For the text-containing cell, return its midpoint in [x, y] coordinate format. 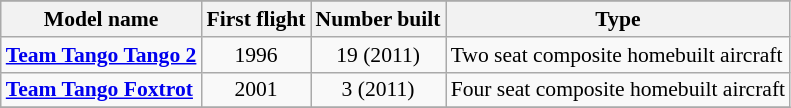
Two seat composite homebuilt aircraft [618, 55]
2001 [256, 90]
1996 [256, 55]
Number built [378, 19]
Four seat composite homebuilt aircraft [618, 90]
First flight [256, 19]
Team Tango Foxtrot [102, 90]
19 (2011) [378, 55]
3 (2011) [378, 90]
Model name [102, 19]
Type [618, 19]
Team Tango Tango 2 [102, 55]
